Provide the (X, Y) coordinate of the cell's center where the given text is located.  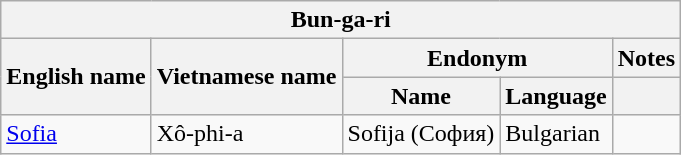
Sofia (76, 134)
Bun-ga-ri (341, 20)
Xô-phi-a (246, 134)
English name (76, 77)
Endonym (477, 58)
Name (421, 96)
Notes (646, 58)
Bulgarian (556, 134)
Sofija (София) (421, 134)
Vietnamese name (246, 77)
Language (556, 96)
